Search for the cell housing the specified text and yield its (x, y) center coordinate. 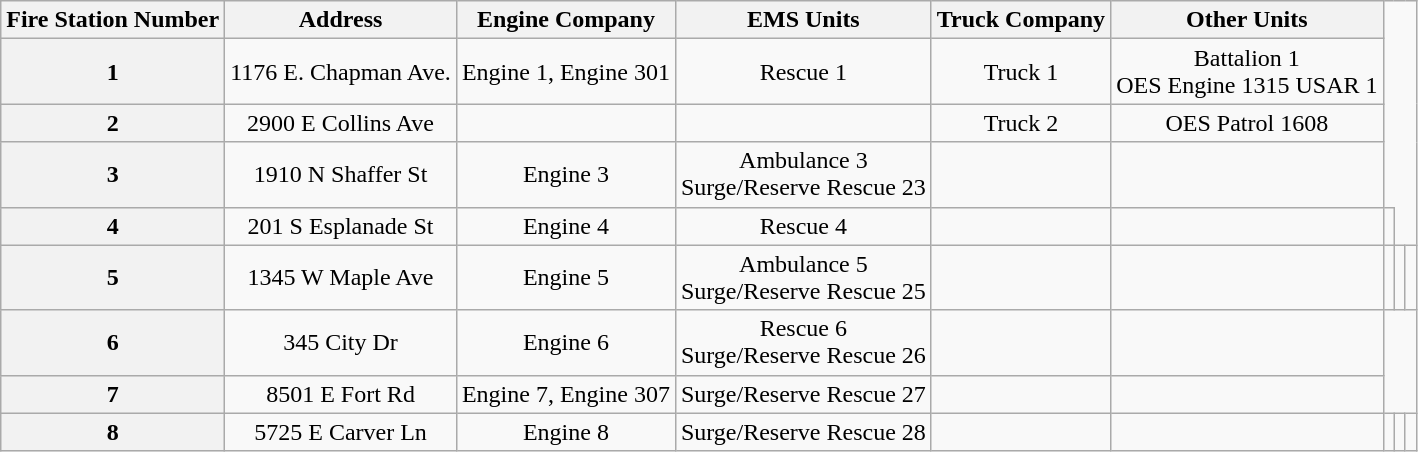
Battalion 1OES Engine 1315 USAR 1 (1247, 72)
Engine 6 (566, 342)
5 (113, 278)
8 (113, 432)
EMS Units (803, 20)
Rescue 1 (803, 72)
Other Units (1247, 20)
Rescue 6Surge/Reserve Rescue 26 (803, 342)
Address (341, 20)
4 (113, 226)
Truck 2 (1020, 123)
Truck Company (1020, 20)
2 (113, 123)
OES Patrol 1608 (1247, 123)
3 (113, 174)
Ambulance 5Surge/Reserve Rescue 25 (803, 278)
8501 E Fort Rd (341, 394)
Engine 8 (566, 432)
1 (113, 72)
Truck 1 (1020, 72)
201 S Esplanade St (341, 226)
1910 N Shaffer St (341, 174)
Engine 4 (566, 226)
Engine Company (566, 20)
7 (113, 394)
345 City Dr (341, 342)
1176 E. Chapman Ave. (341, 72)
Surge/Reserve Rescue 28 (803, 432)
1345 W Maple Ave (341, 278)
6 (113, 342)
Rescue 4 (803, 226)
Ambulance 3Surge/Reserve Rescue 23 (803, 174)
Engine 1, Engine 301 (566, 72)
2900 E Collins Ave (341, 123)
Engine 5 (566, 278)
Surge/Reserve Rescue 27 (803, 394)
Engine 3 (566, 174)
Engine 7, Engine 307 (566, 394)
Fire Station Number (113, 20)
5725 E Carver Ln (341, 432)
